Scan for the cell matching the given text and deliver its (x, y) coordinate at center. 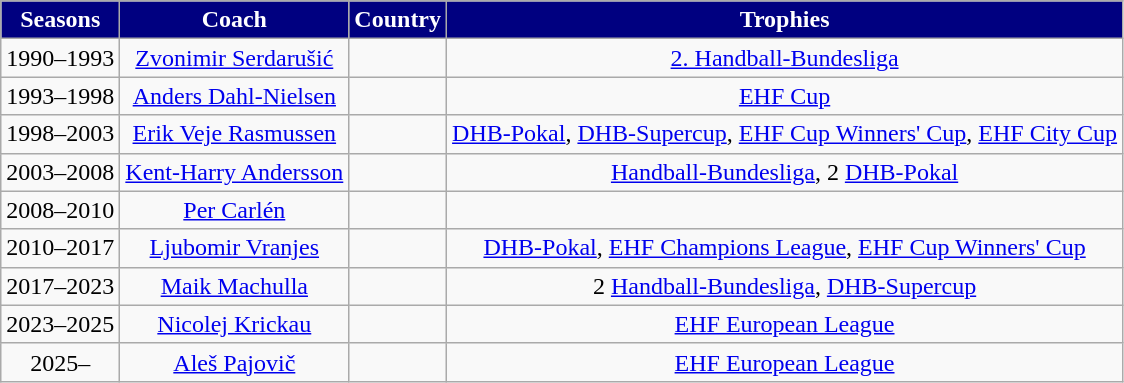
Per Carlén (234, 210)
2017–2023 (60, 286)
Trophies (785, 20)
1998–2003 (60, 134)
2025– (60, 362)
2 Handball-Bundesliga, DHB-Supercup (785, 286)
2. Handball-Bundesliga (785, 58)
DHB-Pokal, DHB-Supercup, EHF Cup Winners' Cup, EHF City Cup (785, 134)
Kent-Harry Andersson (234, 172)
Handball-Bundesliga, 2 DHB-Pokal (785, 172)
Anders Dahl-Nielsen (234, 96)
2003–2008 (60, 172)
2023–2025 (60, 324)
Maik Machulla (234, 286)
1993–1998 (60, 96)
2010–2017 (60, 248)
EHF Cup (785, 96)
1990–1993 (60, 58)
Erik Veje Rasmussen (234, 134)
2008–2010 (60, 210)
Seasons (60, 20)
Aleš Pajovič (234, 362)
Ljubomir Vranjes (234, 248)
DHB-Pokal, EHF Champions League, EHF Cup Winners' Cup (785, 248)
Country (398, 20)
Coach (234, 20)
Zvonimir Serdarušić (234, 58)
Nicolej Krickau (234, 324)
